Capture the cell that displays the provided text and extract its [x, y] central coordinate. 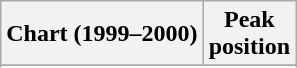
Peakposition [249, 34]
Chart (1999–2000) [102, 34]
